Provide the (X, Y) coordinate of the cell's center where the given text is located.  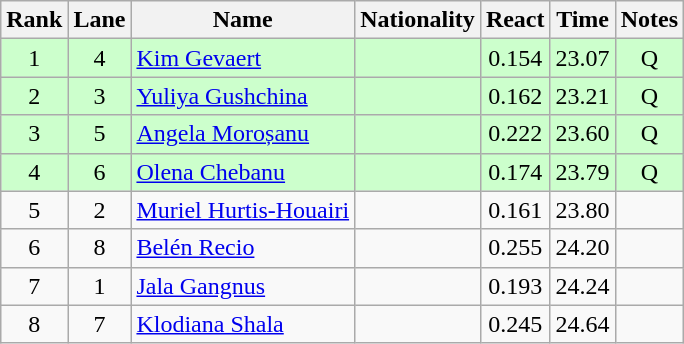
Kim Gevaert (243, 58)
0.245 (515, 324)
0.162 (515, 96)
Yuliya Gushchina (243, 96)
0.222 (515, 134)
0.161 (515, 210)
23.80 (582, 210)
Klodiana Shala (243, 324)
Lane (100, 20)
24.64 (582, 324)
0.193 (515, 286)
0.174 (515, 172)
Name (243, 20)
Jala Gangnus (243, 286)
23.07 (582, 58)
Olena Chebanu (243, 172)
0.255 (515, 248)
Muriel Hurtis-Houairi (243, 210)
React (515, 20)
Rank (34, 20)
24.20 (582, 248)
23.60 (582, 134)
Angela Moroșanu (243, 134)
Nationality (418, 20)
23.21 (582, 96)
23.79 (582, 172)
Belén Recio (243, 248)
0.154 (515, 58)
Notes (649, 20)
24.24 (582, 286)
Time (582, 20)
